Search for the cell housing the specified text and yield its (x, y) center coordinate. 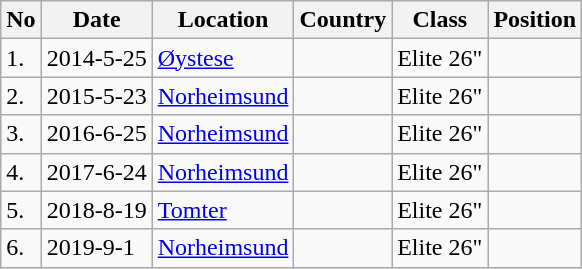
4. (21, 172)
Class (440, 20)
Position (535, 20)
5. (21, 210)
Tomter (223, 210)
Location (223, 20)
2016-6-25 (96, 134)
3. (21, 134)
2017-6-24 (96, 172)
Date (96, 20)
2014-5-25 (96, 58)
2019-9-1 (96, 248)
No (21, 20)
6. (21, 248)
2. (21, 96)
2018-8-19 (96, 210)
Country (343, 20)
1. (21, 58)
Øystese (223, 58)
2015-5-23 (96, 96)
